Output the (X, Y) coordinate of the center of the cell containing the given text.  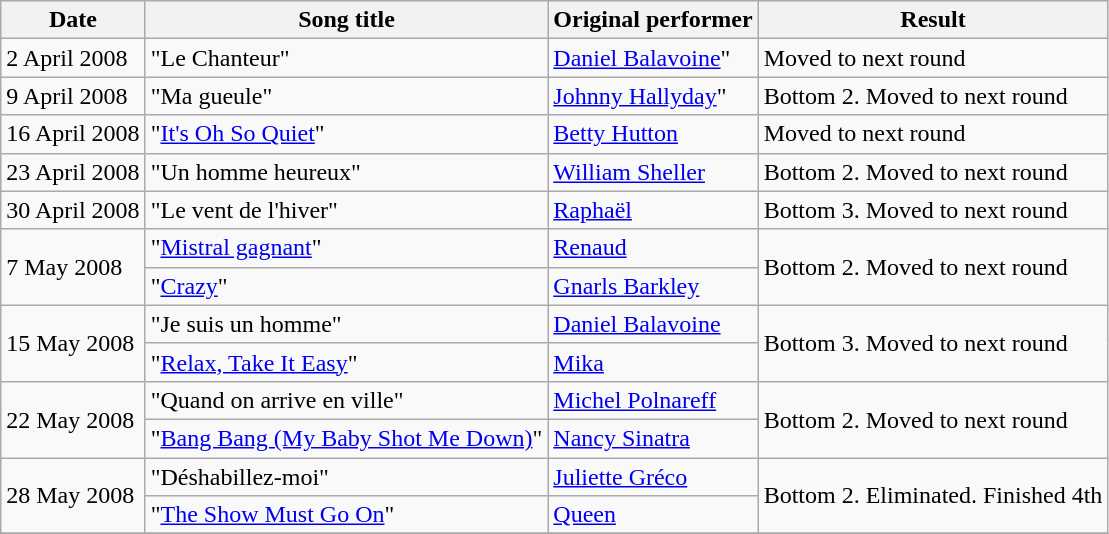
"Bang Bang (My Baby Shot Me Down)" (346, 438)
Result (933, 20)
Original performer (653, 20)
"Un homme heureux" (346, 172)
2 April 2008 (73, 58)
Renaud (653, 248)
"Le Chanteur" (346, 58)
"Relax, Take It Easy" (346, 362)
Daniel Balavoine (653, 324)
"Mistral gagnant" (346, 248)
9 April 2008 (73, 96)
22 May 2008 (73, 419)
William Sheller (653, 172)
Song title (346, 20)
Johnny Hallyday" (653, 96)
Mika (653, 362)
28 May 2008 (73, 496)
Michel Polnareff (653, 400)
7 May 2008 (73, 267)
Date (73, 20)
"Déshabillez-moi" (346, 477)
"Le vent de l'hiver" (346, 210)
"It's Oh So Quiet" (346, 134)
Betty Hutton (653, 134)
Gnarls Barkley (653, 286)
"Crazy" (346, 286)
23 April 2008 (73, 172)
Juliette Gréco (653, 477)
Queen (653, 515)
30 April 2008 (73, 210)
"Quand on arrive en ville" (346, 400)
Bottom 2. Eliminated. Finished 4th (933, 496)
"Je suis un homme" (346, 324)
16 April 2008 (73, 134)
Raphaël (653, 210)
Daniel Balavoine" (653, 58)
Nancy Sinatra (653, 438)
15 May 2008 (73, 343)
"Ma gueule" (346, 96)
"The Show Must Go On" (346, 515)
